Search for the cell housing the specified text and yield its (X, Y) center coordinate. 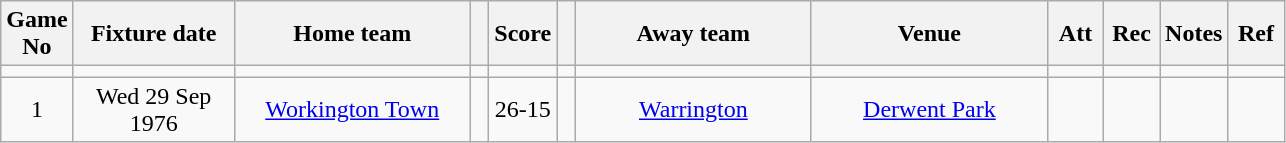
Game No (37, 34)
26-15 (523, 110)
Home team (352, 34)
Notes (1194, 34)
Fixture date (154, 34)
Wed 29 Sep 1976 (154, 110)
1 (37, 110)
Workington Town (352, 110)
Att (1075, 34)
Rec (1132, 34)
Warrington (693, 110)
Score (523, 34)
Ref (1256, 34)
Venue (929, 34)
Derwent Park (929, 110)
Away team (693, 34)
